Output the [x, y] coordinate of the center of the cell containing the given text.  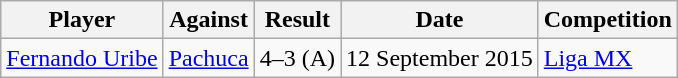
Player [82, 20]
Against [208, 20]
Result [297, 20]
Date [440, 20]
Liga MX [608, 58]
4–3 (A) [297, 58]
Fernando Uribe [82, 58]
12 September 2015 [440, 58]
Competition [608, 20]
Pachuca [208, 58]
